Detect which cell encompasses the target text, then output its (X, Y) center coordinate. 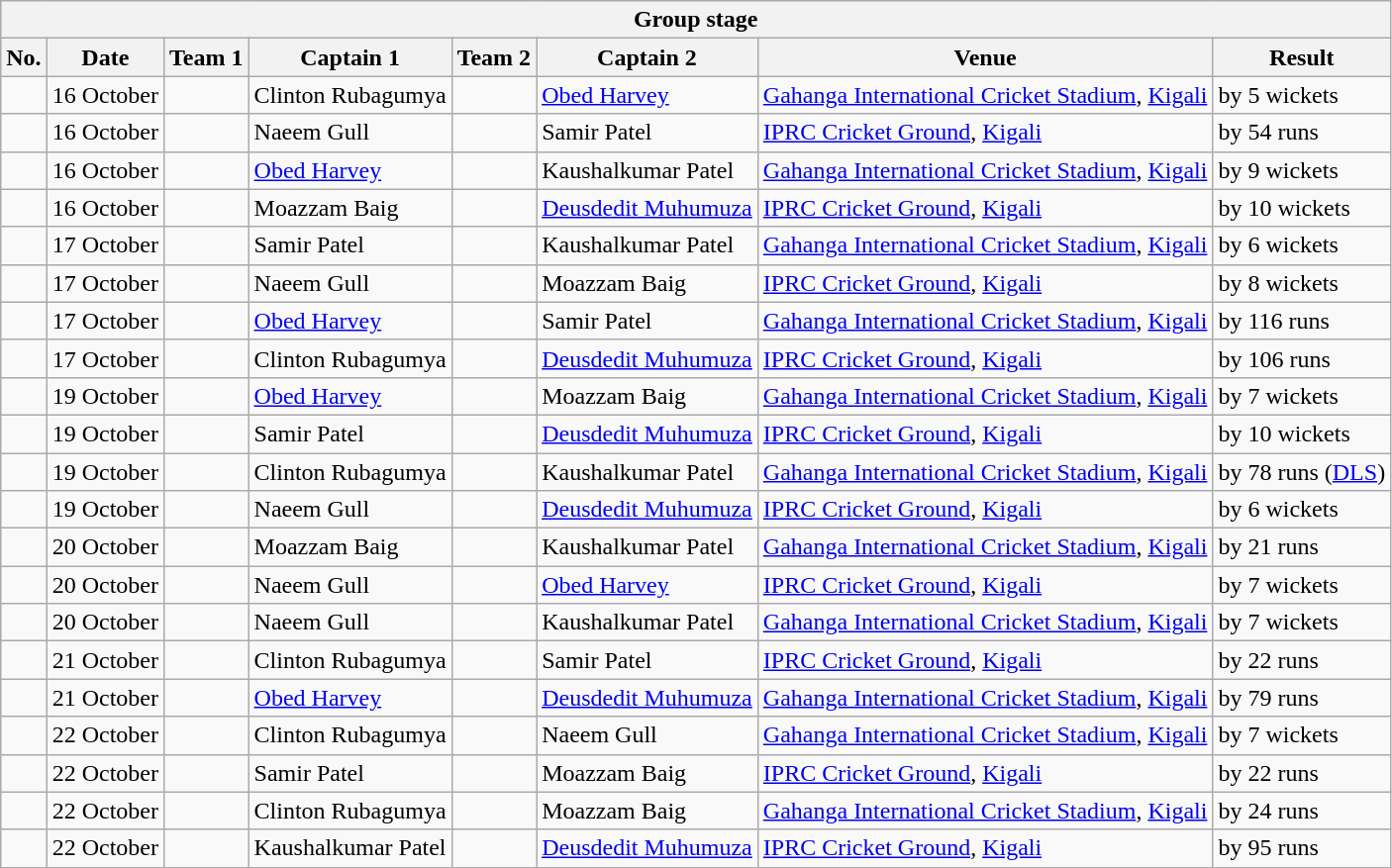
Team 2 (494, 57)
Result (1302, 57)
by 24 runs (1302, 811)
by 54 runs (1302, 133)
by 5 wickets (1302, 95)
Group stage (696, 20)
by 78 runs (DLS) (1302, 472)
Team 1 (207, 57)
No. (24, 57)
Venue (985, 57)
Captain 2 (647, 57)
Date (105, 57)
by 116 runs (1302, 321)
by 21 runs (1302, 547)
by 8 wickets (1302, 283)
by 79 runs (1302, 698)
by 9 wickets (1302, 170)
Captain 1 (350, 57)
by 106 runs (1302, 358)
by 95 runs (1302, 848)
